Locate the cell with the specified text and output its (x, y) center coordinate. 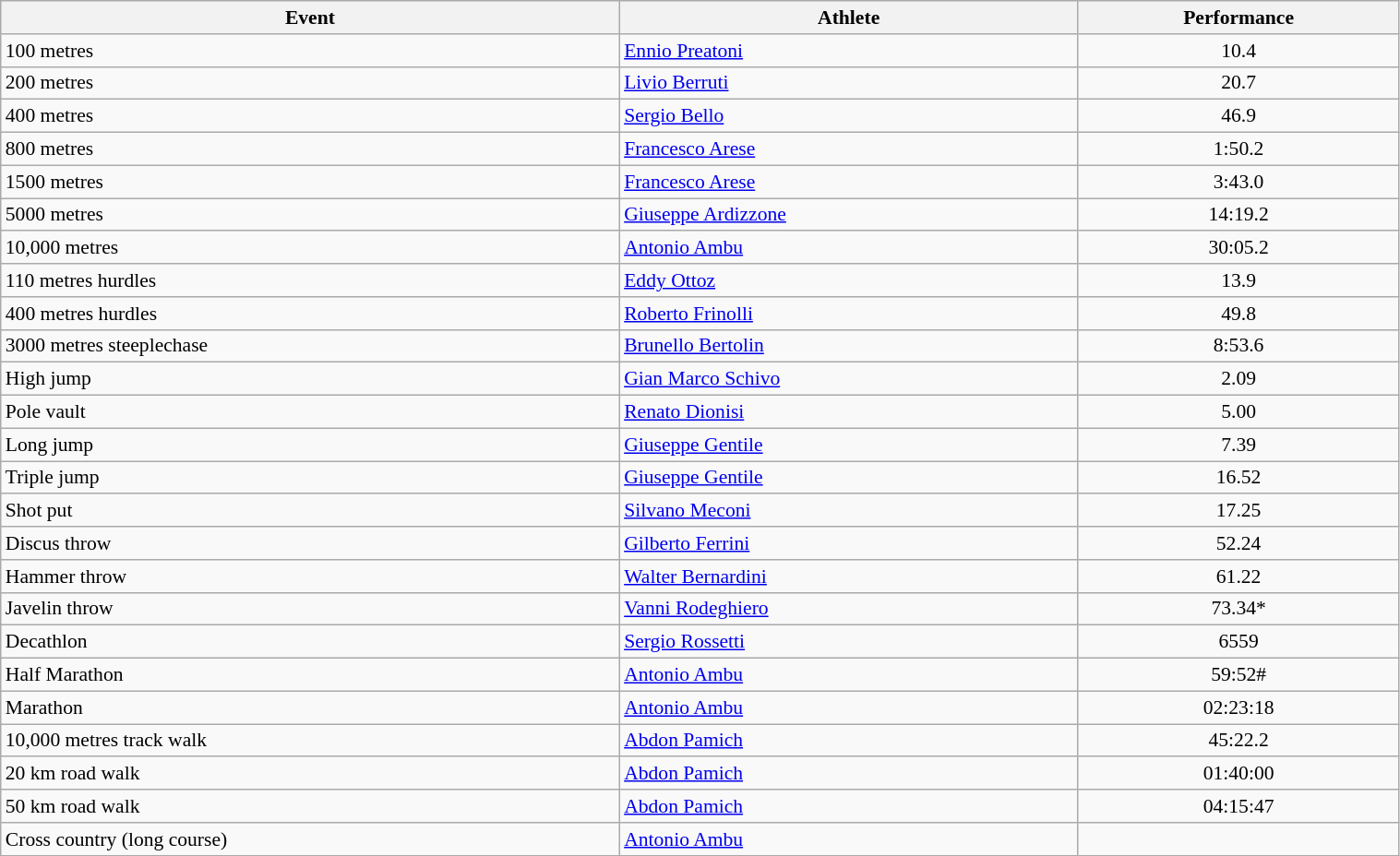
Roberto Frinolli (849, 314)
3:43.0 (1238, 182)
45:22.2 (1238, 741)
110 metres hurdles (310, 280)
400 metres (310, 116)
Vanni Rodeghiero (849, 609)
01:40:00 (1238, 774)
10.4 (1238, 51)
800 metres (310, 149)
50 km road walk (310, 806)
Silvano Meconi (849, 511)
Giuseppe Ardizzone (849, 215)
High jump (310, 379)
20.7 (1238, 83)
73.34* (1238, 609)
Brunello Bertolin (849, 346)
52.24 (1238, 543)
Javelin throw (310, 609)
20 km road walk (310, 774)
8:53.6 (1238, 346)
Renato Dionisi (849, 412)
2.09 (1238, 379)
Marathon (310, 707)
Gian Marco Schivo (849, 379)
5.00 (1238, 412)
Discus throw (310, 543)
02:23:18 (1238, 707)
14:19.2 (1238, 215)
10,000 metres (310, 248)
30:05.2 (1238, 248)
Decathlon (310, 642)
59:52# (1238, 675)
Performance (1238, 18)
5000 metres (310, 215)
Shot put (310, 511)
Ennio Preatoni (849, 51)
Triple jump (310, 478)
Half Marathon (310, 675)
Event (310, 18)
13.9 (1238, 280)
Walter Bernardini (849, 577)
Athlete (849, 18)
400 metres hurdles (310, 314)
16.52 (1238, 478)
1:50.2 (1238, 149)
Hammer throw (310, 577)
Eddy Ottoz (849, 280)
Sergio Bello (849, 116)
Cross country (long course) (310, 839)
Gilberto Ferrini (849, 543)
100 metres (310, 51)
49.8 (1238, 314)
61.22 (1238, 577)
3000 metres steeplechase (310, 346)
10,000 metres track walk (310, 741)
17.25 (1238, 511)
1500 metres (310, 182)
6559 (1238, 642)
46.9 (1238, 116)
Sergio Rossetti (849, 642)
Livio Berruti (849, 83)
200 metres (310, 83)
04:15:47 (1238, 806)
7.39 (1238, 445)
Pole vault (310, 412)
Long jump (310, 445)
